From the cell containing the given text, extract its center point as (X, Y) coordinate. 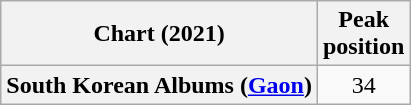
34 (363, 85)
South Korean Albums (Gaon) (160, 85)
Chart (2021) (160, 34)
Peakposition (363, 34)
